Detect which cell encompasses the target text, then output its [X, Y] center coordinate. 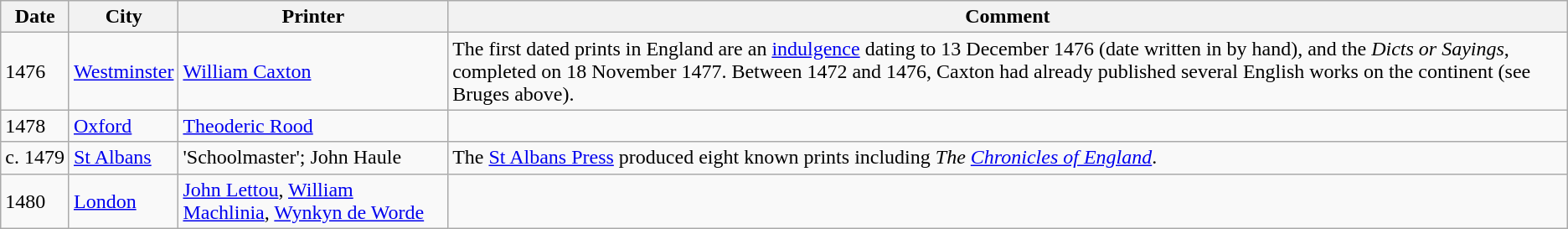
John Lettou, William Machlinia, Wynkyn de Worde [313, 201]
1476 [35, 71]
City [123, 17]
London [123, 201]
William Caxton [313, 71]
The St Albans Press produced eight known prints including The Chronicles of England. [1008, 158]
St Albans [123, 158]
Comment [1008, 17]
1478 [35, 126]
Date [35, 17]
1480 [35, 201]
Westminster [123, 71]
Printer [313, 17]
c. 1479 [35, 158]
'Schoolmaster'; John Haule [313, 158]
Theoderic Rood [313, 126]
Oxford [123, 126]
